For the text-containing cell, return its midpoint in (x, y) coordinate format. 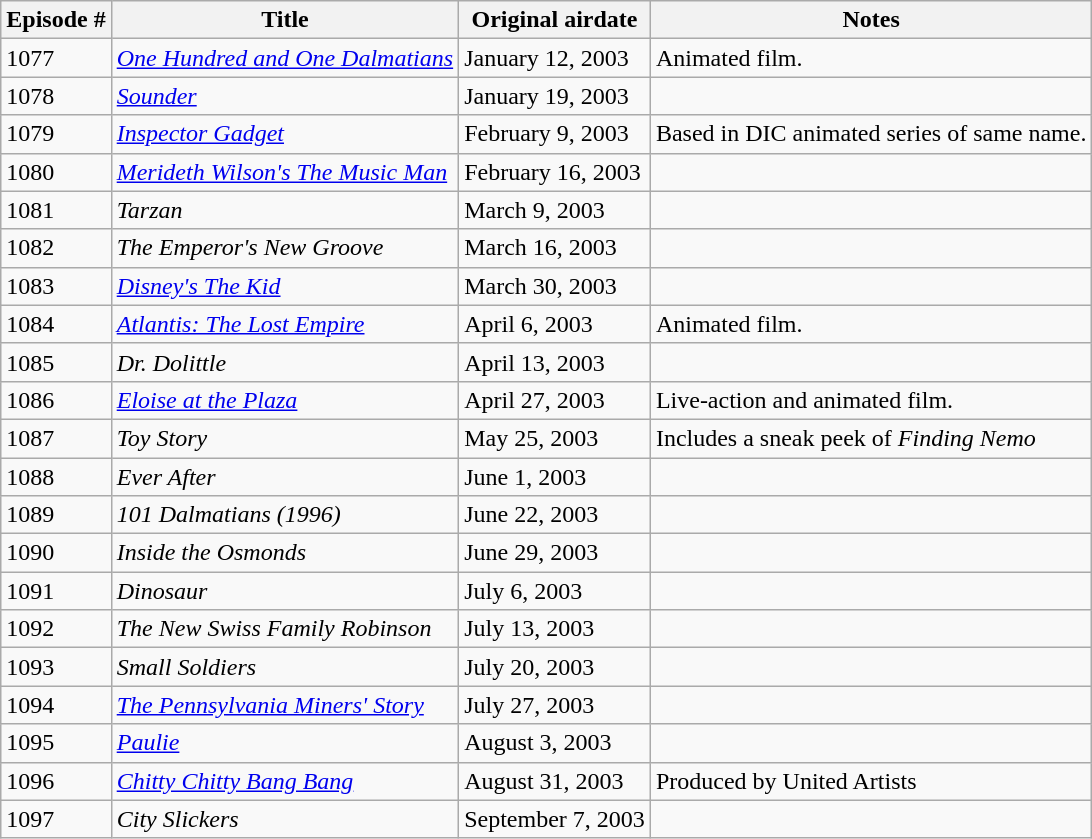
1077 (56, 58)
February 9, 2003 (555, 134)
Small Soldiers (284, 667)
1084 (56, 324)
One Hundred and One Dalmatians (284, 58)
1086 (56, 400)
July 20, 2003 (555, 667)
July 13, 2003 (555, 629)
City Slickers (284, 819)
April 13, 2003 (555, 362)
March 30, 2003 (555, 286)
1091 (56, 591)
1093 (56, 667)
April 6, 2003 (555, 324)
1087 (56, 438)
Original airdate (555, 20)
Notes (871, 20)
The Pennsylvania Miners' Story (284, 705)
March 16, 2003 (555, 248)
1089 (56, 515)
Live-action and animated film. (871, 400)
Based in DIC animated series of same name. (871, 134)
The Emperor's New Groove (284, 248)
Produced by United Artists (871, 781)
Dr. Dolittle (284, 362)
1097 (56, 819)
Merideth Wilson's The Music Man (284, 172)
1082 (56, 248)
Chitty Chitty Bang Bang (284, 781)
Includes a sneak peek of Finding Nemo (871, 438)
August 3, 2003 (555, 743)
Atlantis: The Lost Empire (284, 324)
Ever After (284, 477)
June 22, 2003 (555, 515)
Sounder (284, 96)
May 25, 2003 (555, 438)
July 6, 2003 (555, 591)
1096 (56, 781)
1078 (56, 96)
1090 (56, 553)
Tarzan (284, 210)
Disney's The Kid (284, 286)
Episode # (56, 20)
1088 (56, 477)
101 Dalmatians (1996) (284, 515)
January 12, 2003 (555, 58)
June 29, 2003 (555, 553)
Eloise at the Plaza (284, 400)
1085 (56, 362)
July 27, 2003 (555, 705)
June 1, 2003 (555, 477)
Paulie (284, 743)
1092 (56, 629)
Title (284, 20)
Inside the Osmonds (284, 553)
Dinosaur (284, 591)
1079 (56, 134)
March 9, 2003 (555, 210)
August 31, 2003 (555, 781)
1083 (56, 286)
1080 (56, 172)
1081 (56, 210)
April 27, 2003 (555, 400)
Toy Story (284, 438)
January 19, 2003 (555, 96)
February 16, 2003 (555, 172)
September 7, 2003 (555, 819)
Inspector Gadget (284, 134)
1094 (56, 705)
1095 (56, 743)
The New Swiss Family Robinson (284, 629)
